Determine the [x, y] coordinate at the center of the cell enclosing the given text.  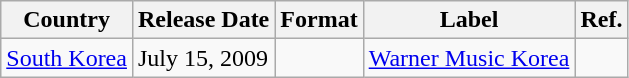
South Korea [67, 58]
Country [67, 20]
July 15, 2009 [203, 58]
Ref. [602, 20]
Format [319, 20]
Label [469, 20]
Release Date [203, 20]
Warner Music Korea [469, 58]
